Scan for the cell matching the given text and deliver its (X, Y) coordinate at center. 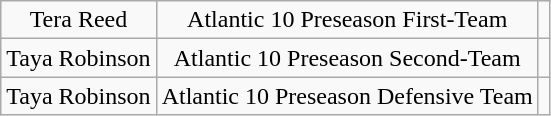
Tera Reed (78, 20)
Atlantic 10 Preseason Defensive Team (347, 96)
Atlantic 10 Preseason Second-Team (347, 58)
Atlantic 10 Preseason First-Team (347, 20)
